Search for the cell housing the specified text and yield its (x, y) center coordinate. 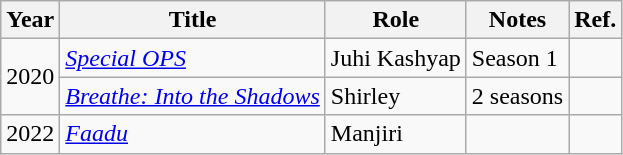
Title (192, 20)
Breathe: Into the Shadows (192, 96)
Year (30, 20)
Notes (517, 20)
2 seasons (517, 96)
2022 (30, 134)
Juhi Kashyap (396, 58)
Shirley (396, 96)
Ref. (596, 20)
Special OPS (192, 58)
2020 (30, 77)
Faadu (192, 134)
Manjiri (396, 134)
Season 1 (517, 58)
Role (396, 20)
